Determine the [x, y] coordinate at the center of the cell enclosing the given text.  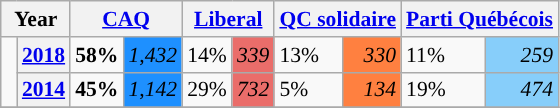
45% [96, 90]
2018 [44, 55]
11% [444, 55]
58% [96, 55]
259 [522, 55]
2014 [44, 90]
5% [308, 90]
29% [207, 90]
1,432 [152, 55]
Parti Québécois [480, 19]
Liberal [228, 19]
19% [444, 90]
1,142 [152, 90]
14% [207, 55]
13% [308, 55]
330 [372, 55]
339 [254, 55]
CAQ [126, 19]
134 [372, 90]
474 [522, 90]
Year [36, 19]
QC solidaire [338, 19]
732 [254, 90]
